Return the (X, Y) coordinate for the center point of the cell that contains the specified text.  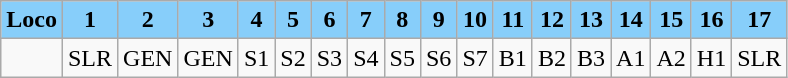
B1 (512, 58)
H1 (711, 58)
A2 (671, 58)
S6 (438, 58)
7 (366, 20)
1 (90, 20)
3 (208, 20)
13 (590, 20)
11 (512, 20)
16 (711, 20)
10 (475, 20)
S1 (256, 58)
15 (671, 20)
B3 (590, 58)
S5 (402, 58)
Loco (32, 20)
S7 (475, 58)
A1 (631, 58)
6 (329, 20)
8 (402, 20)
4 (256, 20)
B2 (552, 58)
S3 (329, 58)
9 (438, 20)
2 (148, 20)
12 (552, 20)
S4 (366, 58)
17 (760, 20)
S2 (293, 58)
5 (293, 20)
14 (631, 20)
